Scan for the cell matching the given text and deliver its [X, Y] coordinate at center. 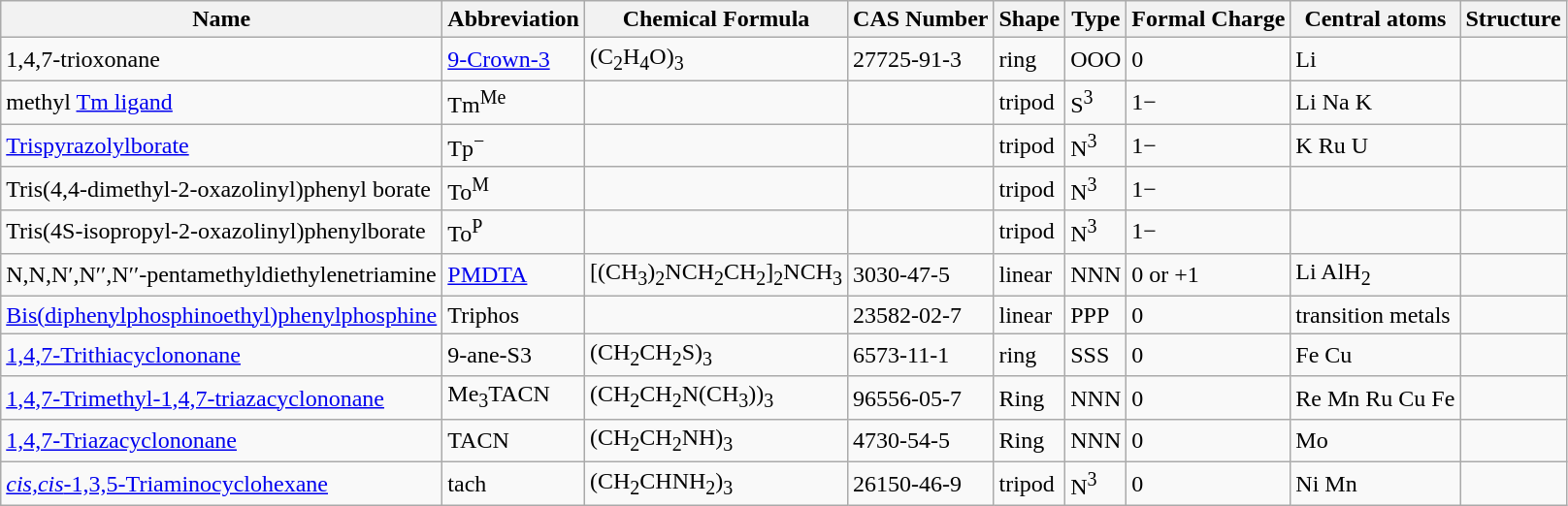
OOO [1096, 59]
transition metals [1376, 315]
Bis(diphenylphosphinoethyl)phenylphosphine [221, 315]
0 or +1 [1209, 274]
Central atoms [1376, 19]
Tp− [514, 145]
Type [1096, 19]
6573-11-1 [921, 355]
K Ru U [1376, 145]
Chemical Formula [716, 19]
(C2H4O)3 [716, 59]
1,4,7-Trimethyl-1,4,7-triazacyclononane [221, 397]
Re Mn Ru Cu Fe [1376, 397]
27725-91-3 [921, 59]
9-ane-S3 [514, 355]
Structure [1514, 19]
(CH2CH2N(CH3))3 [716, 397]
TmMe [514, 103]
cis,cis-1,3,5-Triaminocyclohexane [221, 485]
S3 [1096, 103]
Me3TACN [514, 397]
Tris(4S-isopropyl-2-oxazolinyl)phenylborate [221, 233]
Trispyrazolylborate [221, 145]
(CH2CH2NH)3 [716, 440]
TACN [514, 440]
PPP [1096, 315]
(CH2CHNH2)3 [716, 485]
SSS [1096, 355]
Li Na K [1376, 103]
96556-05-7 [921, 397]
3030-47-5 [921, 274]
ToP [514, 233]
1,4,7-Trithiacyclononane [221, 355]
26150-46-9 [921, 485]
4730-54-5 [921, 440]
1,4,7-trioxonane [221, 59]
ToM [514, 188]
Name [221, 19]
Shape [1029, 19]
23582-02-7 [921, 315]
9-Crown-3 [514, 59]
Formal Charge [1209, 19]
(CH2CH2S)3 [716, 355]
methyl Tm ligand [221, 103]
[(CH3)2NCH2CH2]2NCH3 [716, 274]
Ni Mn [1376, 485]
tach [514, 485]
Mo [1376, 440]
Fe Cu [1376, 355]
Abbreviation [514, 19]
Li [1376, 59]
Li AlH2 [1376, 274]
PMDTA [514, 274]
CAS Number [921, 19]
N,N,N′,N′′,N′′-pentamethyldiethylenetriamine [221, 274]
Tris(4,4-dimethyl-2-oxazolinyl)phenyl borate [221, 188]
1,4,7-Triazacyclononane [221, 440]
Triphos [514, 315]
